From the cell containing the given text, extract its center point as [X, Y] coordinate. 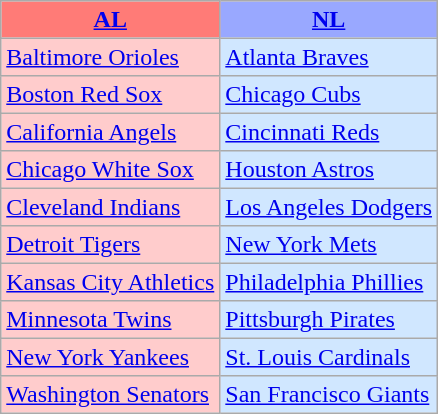
St. Louis Cardinals [329, 356]
Washington Senators [110, 394]
Philadelphia Phillies [329, 282]
Atlanta Braves [329, 56]
Cincinnati Reds [329, 132]
Boston Red Sox [110, 94]
New York Yankees [110, 356]
Pittsburgh Pirates [329, 318]
AL [110, 20]
San Francisco Giants [329, 394]
Los Angeles Dodgers [329, 206]
NL [329, 20]
Minnesota Twins [110, 318]
Chicago Cubs [329, 94]
Chicago White Sox [110, 170]
Houston Astros [329, 170]
California Angels [110, 132]
Detroit Tigers [110, 244]
Baltimore Orioles [110, 56]
Cleveland Indians [110, 206]
Kansas City Athletics [110, 282]
New York Mets [329, 244]
